Return the [x, y] coordinate for the center point of the cell that contains the specified text.  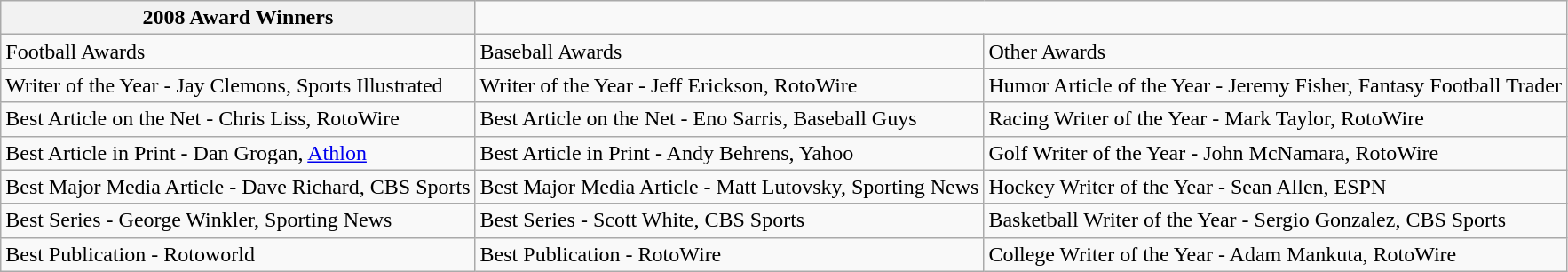
Humor Article of the Year - Jeremy Fisher, Fantasy Football Trader [1275, 85]
Writer of the Year - Jeff Erickson, RotoWire [730, 85]
Other Awards [1275, 52]
Best Publication - Rotoworld [238, 254]
Best Publication - RotoWire [730, 254]
Hockey Writer of the Year - Sean Allen, ESPN [1275, 187]
Best Series - Scott White, CBS Sports [730, 220]
Best Article on the Net - Chris Liss, RotoWire [238, 119]
Best Article in Print - Andy Behrens, Yahoo [730, 153]
Best Series - George Winkler, Sporting News [238, 220]
Best Article in Print - Dan Grogan, Athlon [238, 153]
Racing Writer of the Year - Mark Taylor, RotoWire [1275, 119]
Football Awards [238, 52]
Best Major Media Article - Dave Richard, CBS Sports [238, 187]
Golf Writer of the Year - John McNamara, RotoWire [1275, 153]
College Writer of the Year - Adam Mankuta, RotoWire [1275, 254]
Baseball Awards [730, 52]
Writer of the Year - Jay Clemons, Sports Illustrated [238, 85]
Best Article on the Net - Eno Sarris, Baseball Guys [730, 119]
2008 Award Winners [238, 18]
Best Major Media Article - Matt Lutovsky, Sporting News [730, 187]
Basketball Writer of the Year - Sergio Gonzalez, CBS Sports [1275, 220]
